Scan for the cell matching the given text and deliver its (X, Y) coordinate at center. 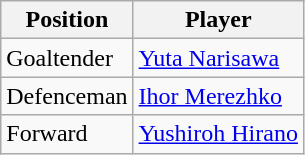
Player (218, 20)
Yuta Narisawa (218, 58)
Position (67, 20)
Defenceman (67, 96)
Forward (67, 134)
Goaltender (67, 58)
Yushiroh Hirano (218, 134)
Ihor Merezhko (218, 96)
